Detect which cell encompasses the target text, then output its (x, y) center coordinate. 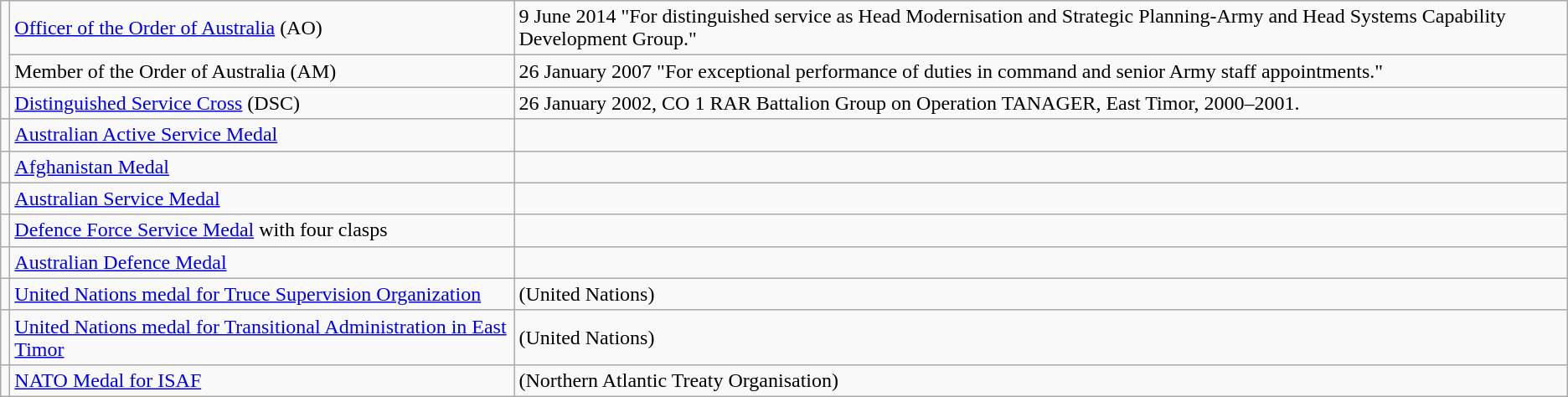
Member of the Order of Australia (AM) (262, 71)
Officer of the Order of Australia (AO) (262, 28)
Afghanistan Medal (262, 167)
Defence Force Service Medal with four clasps (262, 230)
Australian Defence Medal (262, 262)
United Nations medal for Transitional Administration in East Timor (262, 337)
(Northern Atlantic Treaty Organisation) (1040, 380)
Australian Service Medal (262, 198)
26 January 2002, CO 1 RAR Battalion Group on Operation TANAGER, East Timor, 2000–2001. (1040, 103)
NATO Medal for ISAF (262, 380)
United Nations medal for Truce Supervision Organization (262, 294)
9 June 2014 "For distinguished service as Head Modernisation and Strategic Planning-Army and Head Systems Capability Development Group." (1040, 28)
Australian Active Service Medal (262, 135)
Distinguished Service Cross (DSC) (262, 103)
26 January 2007 "For exceptional performance of duties in command and senior Army staff appointments." (1040, 71)
